Return [x, y] of the center of cell containing provided text 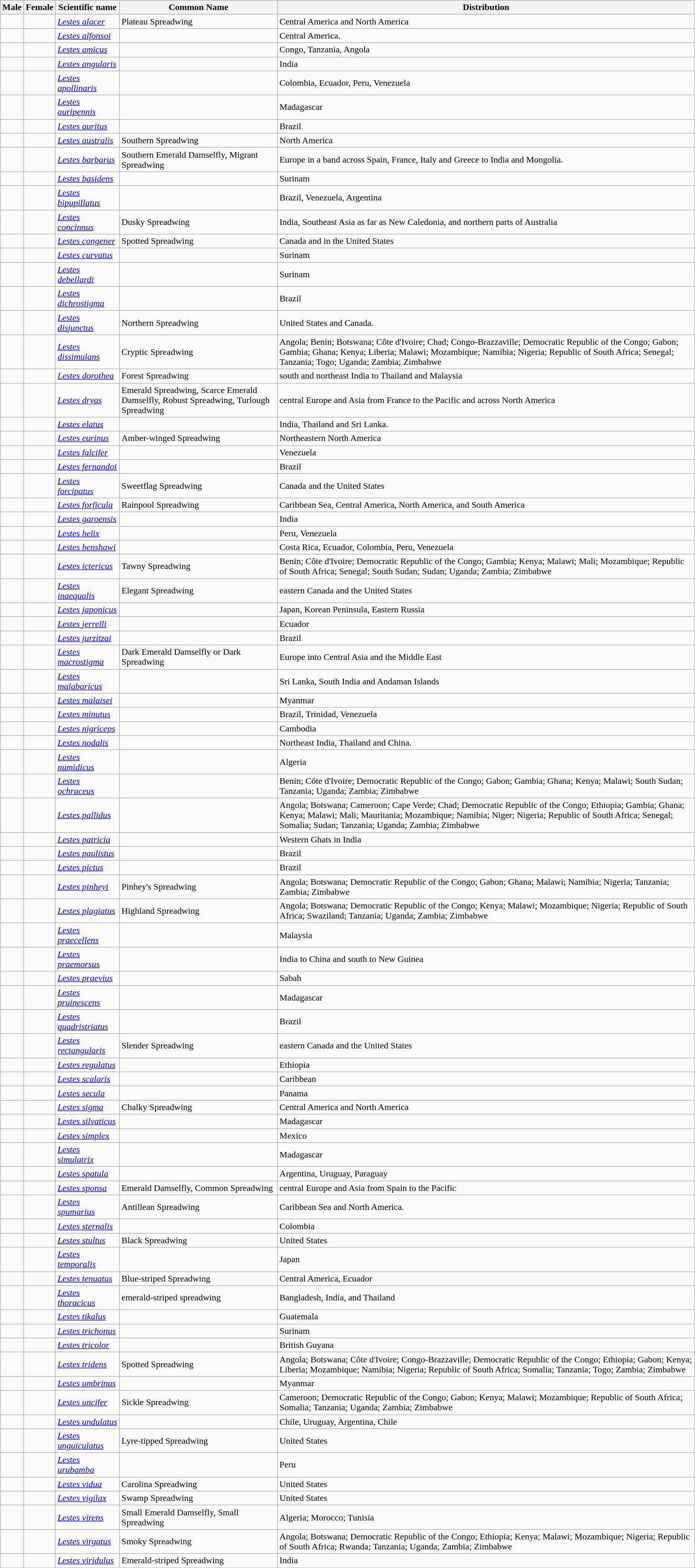
Lestes sigma [87, 1107]
Lestes spumarius [87, 1207]
Lestes pallidus [87, 815]
Sickle Spreadwing [199, 1402]
Amber-winged Spreadwing [199, 438]
Lestes japonicus [87, 610]
Lestes falcifer [87, 452]
Lestes quadristriatus [87, 1021]
Lyre-tipped Spreadwing [199, 1441]
Sweetflag Spreadwing [199, 485]
Distribution [486, 7]
Lestes eurinus [87, 438]
Blue-striped Spreadwing [199, 1279]
Southern Emerald Damselfly, Migrant Spreadwing [199, 160]
Lestes curvatus [87, 255]
Carolina Spreadwing [199, 1484]
India, Thailand and Sri Lanka. [486, 424]
Lestes auripennis [87, 107]
Lestes vigilax [87, 1498]
Lestes jurzitzai [87, 638]
Colombia, Ecuador, Peru, Venezuela [486, 83]
Canada and in the United States [486, 241]
Lestes uncifer [87, 1402]
Dusky Spreadwing [199, 222]
Ecuador [486, 624]
Lestes nodalis [87, 743]
Algeria; Morocco; Tunisia [486, 1517]
Lestes tikalus [87, 1317]
Sabah [486, 978]
Lestes sponsa [87, 1188]
Slender Spreadwing [199, 1046]
Emerald Spreadwing, Scarce Emerald Damselfly, Robust Spreadwing, Turlough Spreadwing [199, 400]
Northeast India, Thailand and China. [486, 743]
Lestes elatus [87, 424]
Lestes praemorsus [87, 959]
Plateau Spreadwing [199, 22]
Lestes scalaris [87, 1079]
Lestes garoensis [87, 519]
Costa Rica, Ecuador, Colombia, Peru, Venezuela [486, 547]
Benin; Côte d'Ivoire; Democratic Republic of the Congo; Gabon; Gambia; Ghana; Kenya; Malawi; South Sudan; Tanzania; Uganda; Zambia; Zimbabwe [486, 786]
Emerald-striped Spreadwing [199, 1561]
Mexico [486, 1135]
Lestes trichonus [87, 1331]
south and northeast India to Thailand and Malaysia [486, 376]
Lestes secula [87, 1093]
Black Spreadwing [199, 1240]
Lestes viridulus [87, 1561]
Lestes simplex [87, 1135]
Lestes dissimulans [87, 352]
Lestes henshawi [87, 547]
Guatemala [486, 1317]
Smoky Spreadwing [199, 1542]
British Guyana [486, 1345]
United States and Canada. [486, 323]
Lestes concinnus [87, 222]
Japan [486, 1260]
Peru, Venezuela [486, 533]
Lestes plagiatus [87, 911]
Lestes congener [87, 241]
Algeria [486, 762]
Lestes disjunctus [87, 323]
Chalky Spreadwing [199, 1107]
central Europe and Asia from Spain to the Pacific [486, 1188]
Dark Emerald Damselfly or Dark Spreadwing [199, 657]
Tawny Spreadwing [199, 566]
Lestes alacer [87, 22]
Caribbean Sea, Central America, North America, and South America [486, 505]
Lestes australis [87, 140]
Lestes sternalis [87, 1226]
Brazil, Trinidad, Venezuela [486, 714]
Caribbean Sea and North America. [486, 1207]
Lestes vidua [87, 1484]
Panama [486, 1093]
Lestes dichrostigma [87, 298]
Lestes tenuatus [87, 1279]
Lestes basidens [87, 179]
Lestes stultus [87, 1240]
Lestes thoracicus [87, 1297]
Lestes malabaricus [87, 681]
Lestes virens [87, 1517]
Scientific name [87, 7]
Lestes malaisei [87, 700]
Lestes praevius [87, 978]
Lestes tricolor [87, 1345]
central Europe and Asia from France to the Pacific and across North America [486, 400]
Lestes rectangularis [87, 1046]
Highland Spreadwing [199, 911]
India to China and south to New Guinea [486, 959]
Northeastern North America [486, 438]
Europe in a band across Spain, France, Italy and Greece to India and Mongolia. [486, 160]
Lestes forficula [87, 505]
Europe into Central Asia and the Middle East [486, 657]
Lestes unguiculatus [87, 1441]
Lestes patricia [87, 839]
Female [40, 7]
Ethiopia [486, 1065]
Lestes pinheyi [87, 887]
Canada and the United States [486, 485]
Lestes undulatus [87, 1422]
Cryptic Spreadwing [199, 352]
Lestes numidicus [87, 762]
Lestes helix [87, 533]
Pinhey's Spreadwing [199, 887]
Malaysia [486, 935]
Lestes tridens [87, 1364]
Brazil, Venezuela, Argentina [486, 197]
Lestes dryas [87, 400]
Lestes forcipatus [87, 485]
Colombia [486, 1226]
Lestes praecellens [87, 935]
Lestes ictericus [87, 566]
Lestes minutus [87, 714]
Lestes auritus [87, 126]
Lestes virgatus [87, 1542]
Lestes amicus [87, 50]
Lestes angularis [87, 64]
Lestes barbarus [87, 160]
Lestes ochraceus [87, 786]
Argentina, Uruguay, Paraguay [486, 1174]
Antillean Spreadwing [199, 1207]
Western Ghats in India [486, 839]
emerald-striped spreadwing [199, 1297]
Lestes umbrinus [87, 1383]
Angola; Botswana; Democratic Republic of the Congo; Gabon; Ghana; Malawi; Namibia; Nigeria; Tanzania; Zambia; Zimbabwe [486, 887]
Lestes pictus [87, 868]
Lestes debellardi [87, 275]
Lestes apollinaris [87, 83]
Japan, Korean Peninsula, Eastern Russia [486, 610]
Lestes jerrelli [87, 624]
Central America, Ecuador [486, 1279]
Congo, Tanzania, Angola [486, 50]
Southern Spreadwing [199, 140]
Central America. [486, 36]
Northern Spreadwing [199, 323]
Lestes macrostigma [87, 657]
Elegant Spreadwing [199, 591]
Rainpool Spreadwing [199, 505]
Lestes dorothea [87, 376]
Male [12, 7]
Lestes urubamba [87, 1465]
Lestes silvaticus [87, 1121]
India, Southeast Asia as far as New Caledonia, and northern parts of Australia [486, 222]
Lestes simulatrix [87, 1155]
Lestes inaequalis [87, 591]
Peru [486, 1465]
Swamp Spreadwing [199, 1498]
Lestes regulatus [87, 1065]
Cameroon; Democratic Republic of the Congo; Gabon; Kenya; Malawi; Mozambique; Republic of South Africa; Somalia; Tanzania; Uganda; Zambia; Zimbabwe [486, 1402]
Caribbean [486, 1079]
Forest Spreadwing [199, 376]
North America [486, 140]
Lestes bipupillatus [87, 197]
Lestes spatula [87, 1174]
Chile, Uruguay, Argentina, Chile [486, 1422]
Lestes alfonsoi [87, 36]
Lestes fernandoi [87, 467]
Sri Lanka, South India and Andaman Islands [486, 681]
Lestes temporalis [87, 1260]
Bangladesh, India, and Thailand [486, 1297]
Venezuela [486, 452]
Small Emerald Damselfly, Small Spreadwing [199, 1517]
Lestes paulistus [87, 854]
Emerald Damselfly, Common Spreadwing [199, 1188]
Lestes pruinescens [87, 998]
Cambodia [486, 729]
Lestes nigriceps [87, 729]
Common Name [199, 7]
